Provide the (x, y) coordinate of the cell's center where the given text is located.  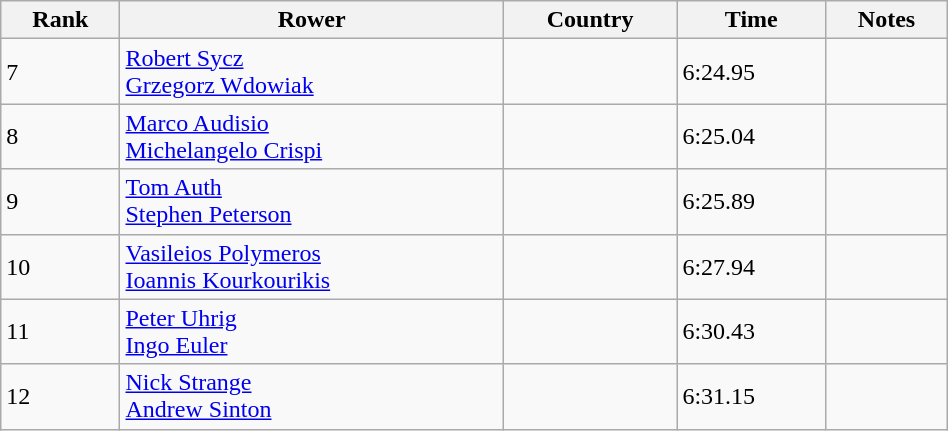
9 (60, 202)
12 (60, 396)
Country (590, 20)
7 (60, 72)
Rank (60, 20)
11 (60, 332)
Vasileios Polymeros Ioannis Kourkourikis (312, 266)
Robert Sycz Grzegorz Wdowiak (312, 72)
6:25.89 (752, 202)
6:24.95 (752, 72)
Nick Strange Andrew Sinton (312, 396)
Time (752, 20)
Rower (312, 20)
Notes (887, 20)
Marco Audisio Michelangelo Crispi (312, 136)
Peter Uhrig Ingo Euler (312, 332)
Tom AuthStephen Peterson (312, 202)
6:31.15 (752, 396)
8 (60, 136)
6:27.94 (752, 266)
6:25.04 (752, 136)
6:30.43 (752, 332)
10 (60, 266)
